Provide the [x, y] coordinate of the cell's center where the given text is located.  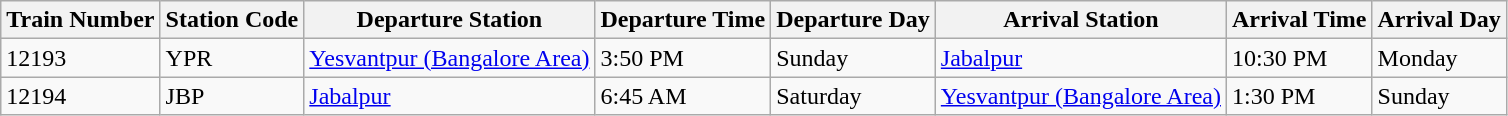
Arrival Station [1080, 20]
Departure Station [450, 20]
12194 [80, 96]
12193 [80, 58]
Train Number [80, 20]
Station Code [232, 20]
1:30 PM [1300, 96]
Saturday [854, 96]
JBP [232, 96]
3:50 PM [683, 58]
6:45 AM [683, 96]
YPR [232, 58]
Departure Day [854, 20]
10:30 PM [1300, 58]
Arrival Day [1439, 20]
Departure Time [683, 20]
Monday [1439, 58]
Arrival Time [1300, 20]
